Pinpoint the cell where the given text exists, returning its (X, Y) midpoint coordinate. 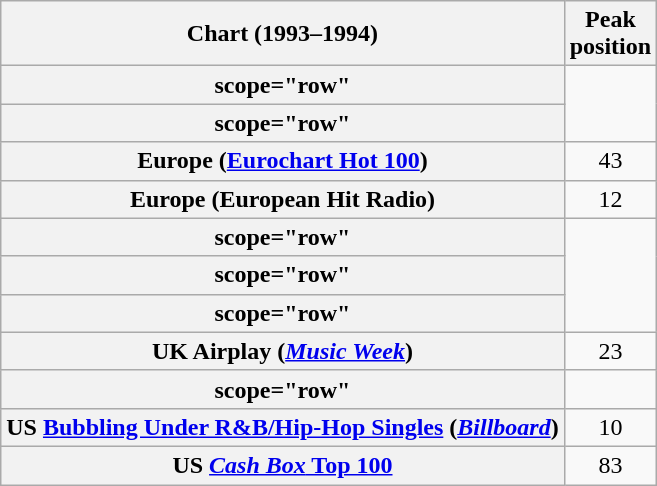
US Bubbling Under R&B/Hip-Hop Singles (Billboard) (282, 427)
Europe (Eurochart Hot 100) (282, 161)
12 (610, 199)
UK Airplay (Music Week) (282, 351)
43 (610, 161)
23 (610, 351)
US Cash Box Top 100 (282, 465)
Peakposition (610, 34)
Europe (European Hit Radio) (282, 199)
Chart (1993–1994) (282, 34)
10 (610, 427)
83 (610, 465)
